Identify which cell holds the provided text, then report its (x, y) central coordinate. 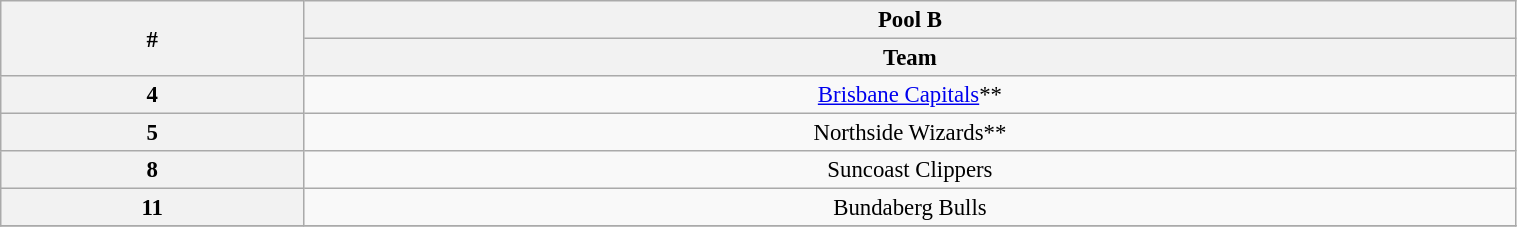
5 (152, 133)
Bundaberg Bulls (910, 208)
11 (152, 208)
Team (910, 58)
Pool B (910, 20)
# (152, 38)
Brisbane Capitals** (910, 95)
Suncoast Clippers (910, 170)
8 (152, 170)
4 (152, 95)
Northside Wizards** (910, 133)
